Output the [x, y] coordinate of the center of the cell containing the given text.  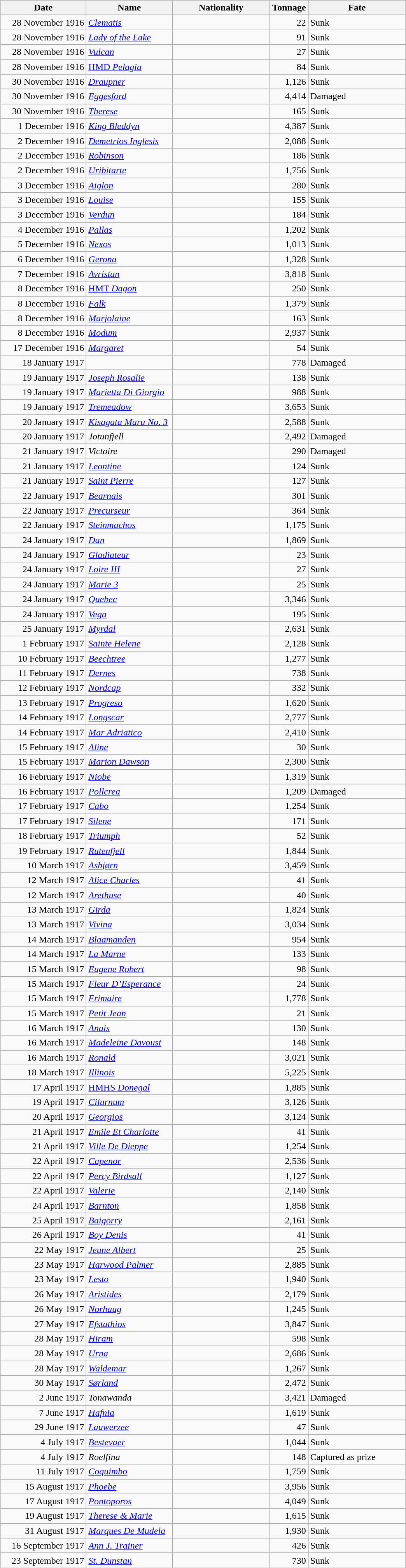
1,619 [289, 1413]
Marques De Mudela [129, 1531]
598 [289, 1338]
Emile Et Charlotte [129, 1132]
Lady of the Lake [129, 37]
Tonnage [289, 8]
La Marne [129, 954]
Verdun [129, 215]
Myrdal [129, 629]
Coquimbo [129, 1472]
1,319 [289, 777]
Marion Dawson [129, 762]
Marietta Di Giorgio [129, 392]
Victoire [129, 451]
Roelfina [129, 1457]
Progreso [129, 703]
Asbjørn [129, 865]
3,346 [289, 599]
1,328 [289, 259]
Longscar [129, 718]
1,940 [289, 1279]
Therese & Marie [129, 1516]
19 February 1917 [44, 850]
165 [289, 111]
Niobe [129, 777]
Vulcan [129, 52]
Draupner [129, 82]
1,824 [289, 910]
7 December 1916 [44, 274]
364 [289, 510]
22 May 1917 [44, 1250]
954 [289, 939]
130 [289, 1028]
5,225 [289, 1072]
138 [289, 377]
Boy Denis [129, 1235]
Falk [129, 303]
Lauwerzee [129, 1427]
Urna [129, 1353]
98 [289, 969]
Louise [129, 200]
1,615 [289, 1516]
31 August 1917 [44, 1531]
18 January 1917 [44, 362]
3,124 [289, 1117]
Nationality [221, 8]
Marie 3 [129, 584]
Georgios [129, 1117]
19 April 1917 [44, 1102]
Baigorry [129, 1220]
Precurseur [129, 510]
1 February 1917 [44, 643]
2,140 [289, 1191]
52 [289, 836]
23 [289, 555]
184 [289, 215]
Pollcrea [129, 791]
2,588 [289, 422]
155 [289, 200]
2,300 [289, 762]
1,209 [289, 791]
Fleur D’Esperance [129, 984]
3,126 [289, 1102]
2 June 1917 [44, 1398]
Leontine [129, 466]
20 April 1917 [44, 1117]
124 [289, 466]
1,013 [289, 244]
Steinmachos [129, 525]
1,759 [289, 1472]
Efstathios [129, 1324]
Norhaug [129, 1309]
24 [289, 984]
21 [289, 1013]
1,245 [289, 1309]
HMT Dagon [129, 289]
Clematis [129, 23]
4 December 1916 [44, 230]
738 [289, 673]
Jeune Albert [129, 1250]
186 [289, 155]
12 February 1917 [44, 688]
Sainte Helene [129, 643]
Arethuse [129, 895]
Eggesford [129, 96]
Captured as prize [357, 1457]
Madeleine Davoust [129, 1043]
1,844 [289, 850]
332 [289, 688]
17 December 1916 [44, 348]
1,127 [289, 1176]
Fate [357, 8]
Gerona [129, 259]
133 [289, 954]
3,818 [289, 274]
1,756 [289, 170]
2,179 [289, 1294]
Hafnia [129, 1413]
2,161 [289, 1220]
3,653 [289, 407]
Pontoporos [129, 1501]
Dan [129, 540]
26 April 1917 [44, 1235]
2,686 [289, 1353]
127 [289, 481]
3,847 [289, 1324]
2,472 [289, 1383]
1,277 [289, 659]
Rutenfjell [129, 850]
Demetrios Inglesis [129, 141]
Girda [129, 910]
Ronald [129, 1058]
2,937 [289, 333]
Frimaire [129, 998]
40 [289, 895]
280 [289, 185]
18 February 1917 [44, 836]
Hiram [129, 1338]
Kisagata Maru No. 3 [129, 422]
Triumph [129, 836]
3,956 [289, 1486]
Waldemar [129, 1368]
HMD Pelagia [129, 67]
Modum [129, 333]
Eugene Robert [129, 969]
3,034 [289, 925]
Beechtree [129, 659]
Dernes [129, 673]
16 September 1917 [44, 1545]
30 May 1917 [44, 1383]
Phoebe [129, 1486]
988 [289, 392]
Ann J. Trainer [129, 1545]
Sørland [129, 1383]
163 [289, 318]
Aiglon [129, 185]
1,267 [289, 1368]
2,410 [289, 732]
1,126 [289, 82]
3,459 [289, 865]
22 [289, 23]
HMHS Donegal [129, 1087]
778 [289, 362]
Vivina [129, 925]
Date [44, 8]
Barnton [129, 1206]
Avristan [129, 274]
Uribitarte [129, 170]
Cilurnum [129, 1102]
3,421 [289, 1398]
Name [129, 8]
195 [289, 614]
19 August 1917 [44, 1516]
29 June 1917 [44, 1427]
2,128 [289, 643]
1,858 [289, 1206]
10 March 1917 [44, 865]
2,088 [289, 141]
15 August 1917 [44, 1486]
Tonawanda [129, 1398]
25 January 1917 [44, 629]
7 June 1917 [44, 1413]
1,202 [289, 230]
426 [289, 1545]
171 [289, 821]
Blaamanden [129, 939]
4,387 [289, 126]
Percy Birdsall [129, 1176]
24 April 1917 [44, 1206]
Valerie [129, 1191]
25 April 1917 [44, 1220]
1,930 [289, 1531]
5 December 1916 [44, 244]
Loire III [129, 570]
Saint Pierre [129, 481]
11 July 1917 [44, 1472]
84 [289, 67]
Bearnais [129, 496]
2,631 [289, 629]
2,492 [289, 437]
54 [289, 348]
Capenor [129, 1161]
4,414 [289, 96]
47 [289, 1427]
Illinois [129, 1072]
1,044 [289, 1442]
Margaret [129, 348]
13 February 1917 [44, 703]
Pallas [129, 230]
Ville De Dieppe [129, 1146]
1,869 [289, 540]
St. Dunstan [129, 1560]
23 September 1917 [44, 1560]
1,379 [289, 303]
1,778 [289, 998]
Aline [129, 747]
Marjolaine [129, 318]
11 February 1917 [44, 673]
3,021 [289, 1058]
Bestevaer [129, 1442]
Robinson [129, 155]
Therese [129, 111]
Gladiateur [129, 555]
Silene [129, 821]
17 April 1917 [44, 1087]
17 August 1917 [44, 1501]
1,175 [289, 525]
10 February 1917 [44, 659]
Jotunfjell [129, 437]
Quebec [129, 599]
Lesto [129, 1279]
250 [289, 289]
King Bleddyn [129, 126]
Nordcap [129, 688]
27 May 1917 [44, 1324]
Alice Charles [129, 880]
Cabo [129, 806]
Vega [129, 614]
1,885 [289, 1087]
2,536 [289, 1161]
Aristides [129, 1294]
6 December 1916 [44, 259]
2,885 [289, 1265]
4,049 [289, 1501]
Nexos [129, 244]
Tremeadow [129, 407]
Anais [129, 1028]
290 [289, 451]
Mar Adriatico [129, 732]
Joseph Rosalie [129, 377]
Petit Jean [129, 1013]
91 [289, 37]
30 [289, 747]
2,777 [289, 718]
730 [289, 1560]
18 March 1917 [44, 1072]
Harwood Palmer [129, 1265]
1,620 [289, 703]
301 [289, 496]
1 December 1916 [44, 126]
